Scan for the cell matching the given text and deliver its [x, y] coordinate at center. 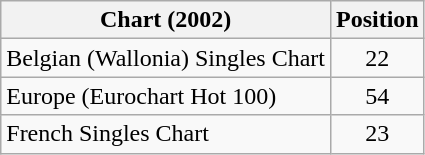
Belgian (Wallonia) Singles Chart [166, 58]
Position [377, 20]
Chart (2002) [166, 20]
French Singles Chart [166, 134]
Europe (Eurochart Hot 100) [166, 96]
22 [377, 58]
23 [377, 134]
54 [377, 96]
